Return (X, Y) of the center of cell containing provided text 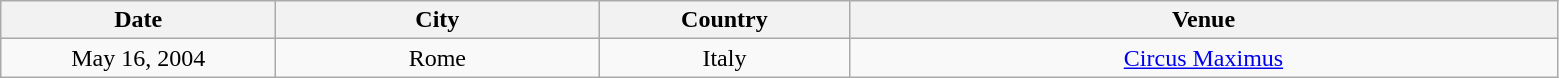
City (438, 20)
Circus Maximus (1204, 58)
Country (724, 20)
Venue (1204, 20)
May 16, 2004 (138, 58)
Date (138, 20)
Rome (438, 58)
Italy (724, 58)
